Return [X, Y] of the center of cell containing provided text 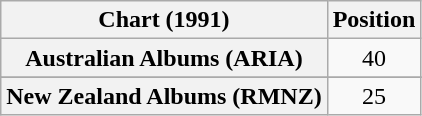
40 [374, 58]
Australian Albums (ARIA) [164, 58]
New Zealand Albums (RMNZ) [164, 96]
Chart (1991) [164, 20]
Position [374, 20]
25 [374, 96]
